Provide the [x, y] coordinate of the cell's center where the given text is located.  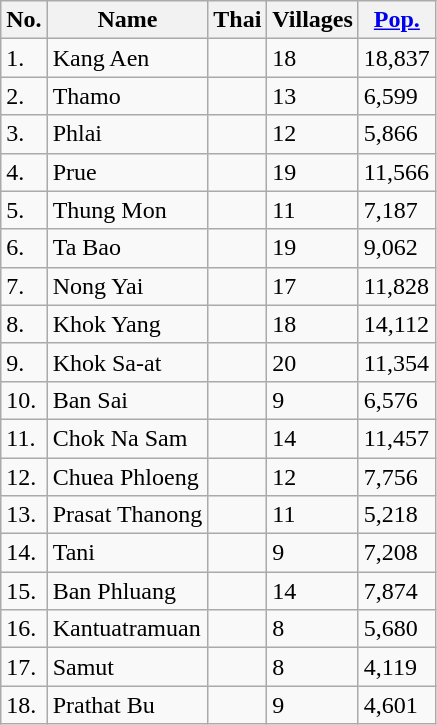
Kantuatramuan [128, 629]
Khok Yang [128, 324]
16. [24, 629]
7. [24, 286]
13. [24, 515]
4,119 [396, 667]
No. [24, 20]
11,828 [396, 286]
Thung Mon [128, 210]
18. [24, 705]
8. [24, 324]
11,354 [396, 362]
11,457 [396, 438]
Prue [128, 172]
5,866 [396, 134]
2. [24, 96]
4,601 [396, 705]
13 [313, 96]
3. [24, 134]
Thamo [128, 96]
12. [24, 477]
11,566 [396, 172]
7,756 [396, 477]
6. [24, 248]
14,112 [396, 324]
15. [24, 591]
Villages [313, 20]
10. [24, 400]
20 [313, 362]
Ta Bao [128, 248]
4. [24, 172]
7,187 [396, 210]
Nong Yai [128, 286]
Khok Sa-at [128, 362]
18,837 [396, 58]
Name [128, 20]
11. [24, 438]
7,208 [396, 553]
Phlai [128, 134]
5,218 [396, 515]
9. [24, 362]
Kang Aen [128, 58]
5. [24, 210]
Samut [128, 667]
Chuea Phloeng [128, 477]
7,874 [396, 591]
1. [24, 58]
Tani [128, 553]
6,576 [396, 400]
Prasat Thanong [128, 515]
14. [24, 553]
9,062 [396, 248]
Chok Na Sam [128, 438]
6,599 [396, 96]
Pop. [396, 20]
Ban Phluang [128, 591]
Ban Sai [128, 400]
17. [24, 667]
Prathat Bu [128, 705]
5,680 [396, 629]
17 [313, 286]
Thai [238, 20]
